Search for the cell housing the specified text and yield its (x, y) center coordinate. 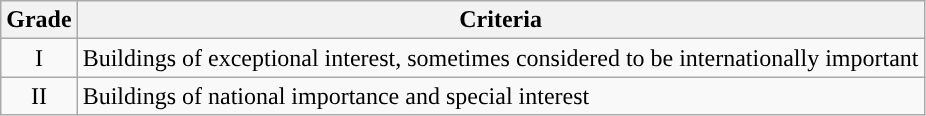
Criteria (500, 20)
Buildings of national importance and special interest (500, 96)
II (39, 96)
I (39, 58)
Grade (39, 20)
Buildings of exceptional interest, sometimes considered to be internationally important (500, 58)
